Identify which cell holds the provided text, then report its [X, Y] central coordinate. 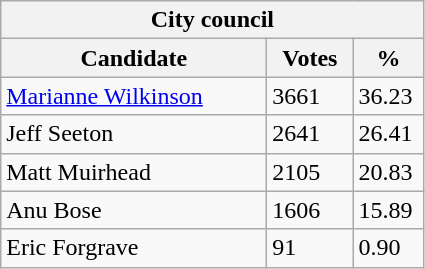
2641 [310, 134]
Jeff Seeton [134, 134]
15.89 [388, 210]
City council [212, 20]
26.41 [388, 134]
Anu Bose [134, 210]
Candidate [134, 58]
2105 [310, 172]
0.90 [388, 248]
36.23 [388, 96]
Votes [310, 58]
Eric Forgrave [134, 248]
Marianne Wilkinson [134, 96]
91 [310, 248]
20.83 [388, 172]
1606 [310, 210]
3661 [310, 96]
Matt Muirhead [134, 172]
% [388, 58]
